Scan for the cell matching the given text and deliver its (x, y) coordinate at center. 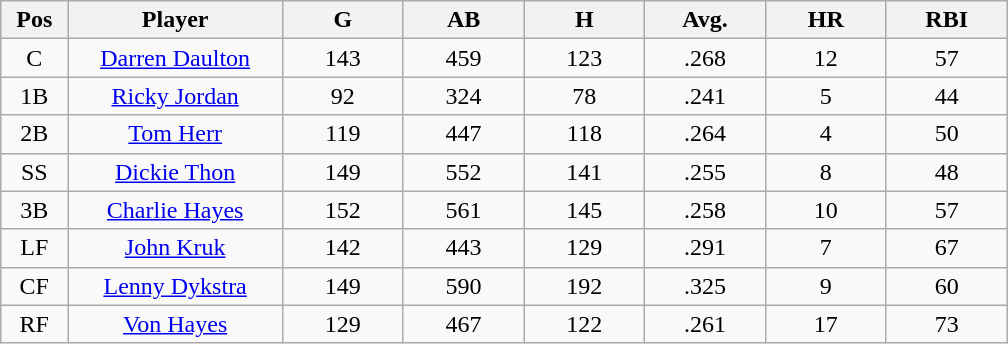
48 (946, 172)
Von Hayes (176, 324)
10 (826, 210)
.241 (706, 96)
.264 (706, 134)
.258 (706, 210)
561 (464, 210)
Darren Daulton (176, 58)
7 (826, 248)
Avg. (706, 20)
3B (34, 210)
324 (464, 96)
443 (464, 248)
67 (946, 248)
459 (464, 58)
122 (584, 324)
CF (34, 286)
78 (584, 96)
.268 (706, 58)
192 (584, 286)
2B (34, 134)
G (342, 20)
12 (826, 58)
60 (946, 286)
152 (342, 210)
.291 (706, 248)
Ricky Jordan (176, 96)
LF (34, 248)
.255 (706, 172)
119 (342, 134)
118 (584, 134)
5 (826, 96)
.325 (706, 286)
44 (946, 96)
123 (584, 58)
Charlie Hayes (176, 210)
AB (464, 20)
447 (464, 134)
Pos (34, 20)
C (34, 58)
143 (342, 58)
142 (342, 248)
RF (34, 324)
1B (34, 96)
552 (464, 172)
Dickie Thon (176, 172)
John Kruk (176, 248)
HR (826, 20)
92 (342, 96)
590 (464, 286)
145 (584, 210)
4 (826, 134)
RBI (946, 20)
Tom Herr (176, 134)
9 (826, 286)
Player (176, 20)
141 (584, 172)
17 (826, 324)
SS (34, 172)
73 (946, 324)
Lenny Dykstra (176, 286)
H (584, 20)
50 (946, 134)
.261 (706, 324)
8 (826, 172)
467 (464, 324)
